Find where the given text appears and provide that cell's center as [x, y] coordinate. 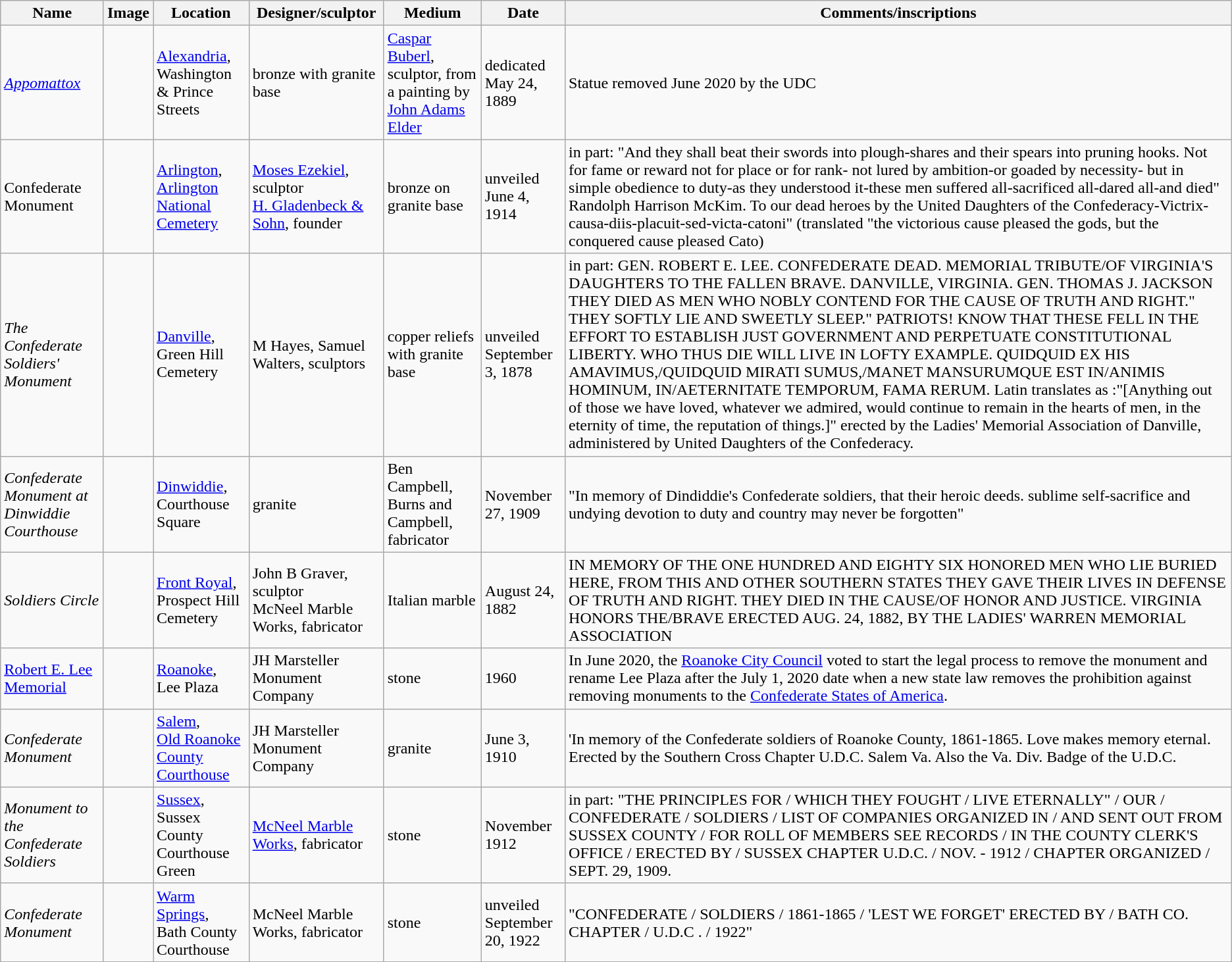
Danville, Green Hill Cemetery [201, 355]
The Confederate Soldiers' Monument [53, 355]
Designer/sculptor [316, 13]
Moses Ezekiel, sculptorH. Gladenbeck & Sohn, founder [316, 196]
August 24, 1882 [523, 600]
Caspar Buberl, sculptor, from a painting by John Adams Elder [432, 83]
Italian marble [432, 600]
Medium [432, 13]
Front Royal,Prospect Hill Cemetery [201, 600]
M Hayes, Samuel Walters, sculptors [316, 355]
Date [523, 13]
Image [128, 13]
Alexandria,Washington & Prince Streets [201, 83]
Dinwiddie,Courthouse Square [201, 504]
Warm Springs,Bath County Courthouse [201, 923]
Comments/inscriptions [899, 13]
"CONFEDERATE / SOLDIERS / 1861-1865 / 'LEST WE FORGET' ERECTED BY / BATH CO. CHAPTER / U.D.C . / 1922" [899, 923]
Confederate Monument at Dinwiddie Courthouse [53, 504]
John B Graver, sculptor McNeel Marble Works, fabricator [316, 600]
Soldiers Circle [53, 600]
bronze with granite base [316, 83]
Appomattox [53, 83]
Sussex,Sussex County Courthouse Green [201, 835]
Roanoke,Lee Plaza [201, 678]
June 3, 1910 [523, 747]
bronze on granite base [432, 196]
copper reliefs with granite base [432, 355]
November 1912 [523, 835]
1960 [523, 678]
Statue removed June 2020 by the UDC [899, 83]
November 27, 1909 [523, 504]
Monument to the Confederate Soldiers [53, 835]
Salem,Old Roanoke County Courthouse [201, 747]
Arlington, Arlington National Cemetery [201, 196]
Name [53, 13]
Ben Campbell, Burns and Campbell, fabricator [432, 504]
Location [201, 13]
dedicated May 24, 1889 [523, 83]
unveiled September 3, 1878 [523, 355]
unveiled September 20, 1922 [523, 923]
unveiled June 4, 1914 [523, 196]
Robert E. Lee Memorial [53, 678]
